Return the (X, Y) coordinate for the center point of the cell that contains the specified text.  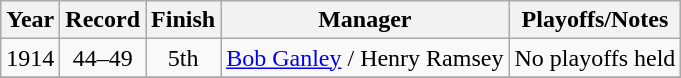
44–49 (103, 58)
Record (103, 20)
Playoffs/Notes (595, 20)
No playoffs held (595, 58)
1914 (30, 58)
Year (30, 20)
Manager (365, 20)
Bob Ganley / Henry Ramsey (365, 58)
Finish (184, 20)
5th (184, 58)
